Provide the (X, Y) coordinate of the cell's center where the given text is located.  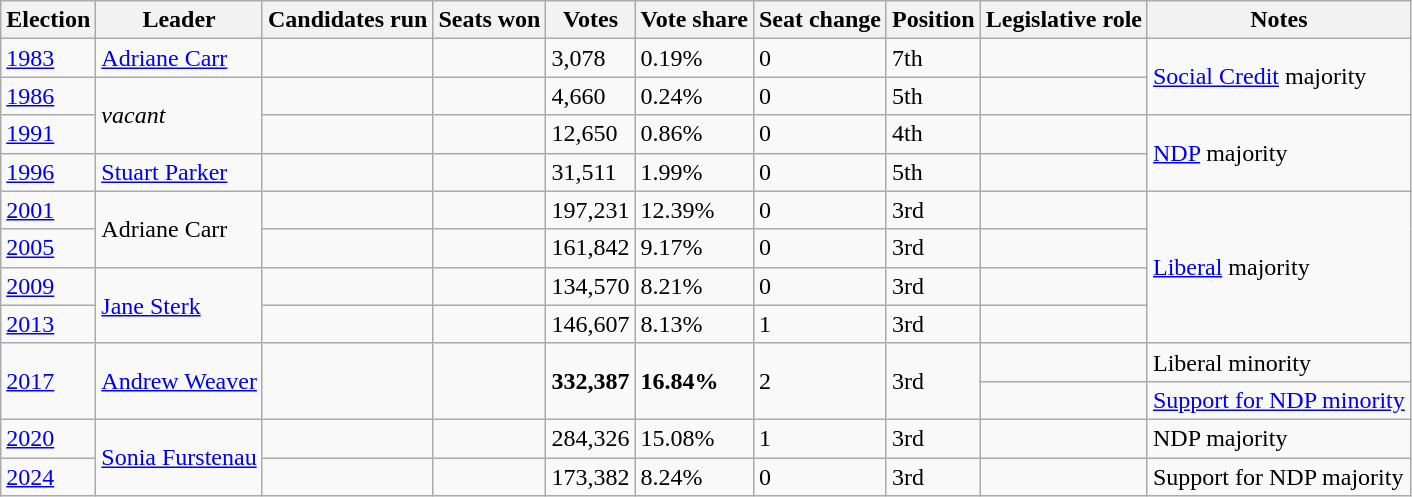
134,570 (590, 286)
1983 (48, 58)
2009 (48, 286)
31,511 (590, 172)
1986 (48, 96)
Legislative role (1064, 20)
2001 (48, 210)
Seat change (820, 20)
9.17% (694, 248)
vacant (180, 115)
Social Credit majority (1278, 77)
284,326 (590, 438)
Position (933, 20)
Jane Sterk (180, 305)
Support for NDP minority (1278, 400)
2020 (48, 438)
8.13% (694, 324)
Vote share (694, 20)
8.21% (694, 286)
Sonia Furstenau (180, 457)
Seats won (490, 20)
16.84% (694, 381)
161,842 (590, 248)
15.08% (694, 438)
1991 (48, 134)
12.39% (694, 210)
197,231 (590, 210)
Liberal minority (1278, 362)
0.86% (694, 134)
Leader (180, 20)
146,607 (590, 324)
12,650 (590, 134)
0.19% (694, 58)
3,078 (590, 58)
1996 (48, 172)
2017 (48, 381)
0.24% (694, 96)
332,387 (590, 381)
Votes (590, 20)
4,660 (590, 96)
7th (933, 58)
Election (48, 20)
Support for NDP majority (1278, 477)
Notes (1278, 20)
173,382 (590, 477)
8.24% (694, 477)
2024 (48, 477)
Liberal majority (1278, 267)
Andrew Weaver (180, 381)
4th (933, 134)
Candidates run (347, 20)
2 (820, 381)
2013 (48, 324)
Stuart Parker (180, 172)
1.99% (694, 172)
2005 (48, 248)
